Find where the given text appears and provide that cell's center as [X, Y] coordinate. 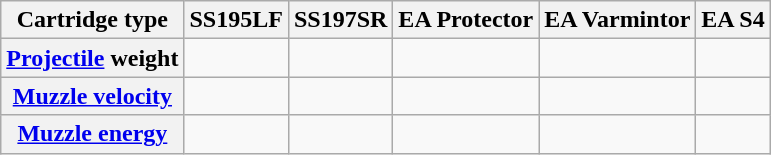
SS197SR [340, 20]
Cartridge type [92, 20]
EA S4 [733, 20]
Muzzle energy [92, 134]
Muzzle velocity [92, 96]
EA Protector [466, 20]
EA Varmintor [618, 20]
SS195LF [236, 20]
Projectile weight [92, 58]
